Capture the cell that displays the provided text and extract its (X, Y) central coordinate. 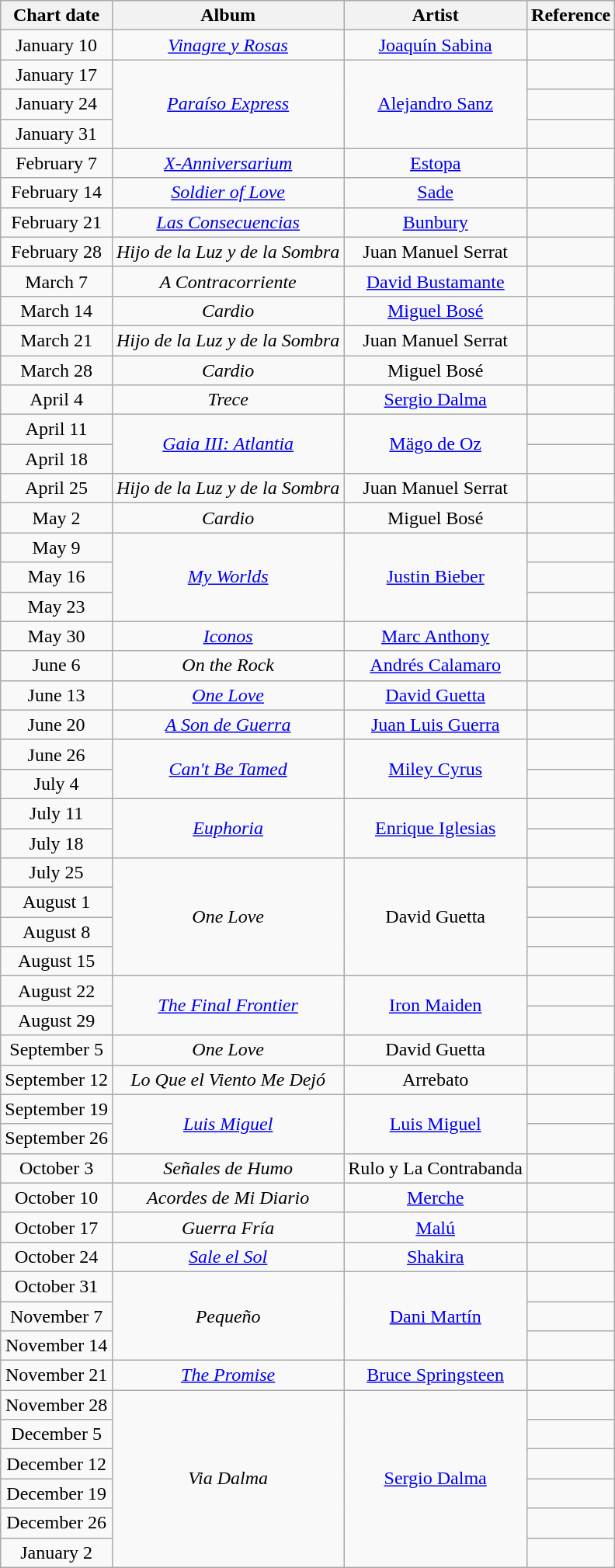
Miley Cyrus (436, 769)
September 19 (57, 1109)
April 18 (57, 459)
June 20 (57, 725)
April 4 (57, 400)
Paraíso Express (228, 104)
July 4 (57, 784)
Enrique Iglesias (436, 828)
Shakira (436, 1257)
February 21 (57, 222)
David Bustamante (436, 281)
Iconos (228, 636)
May 23 (57, 607)
Soldier of Love (228, 193)
September 26 (57, 1139)
May 9 (57, 548)
Bunbury (436, 222)
October 24 (57, 1257)
January 10 (57, 45)
March 14 (57, 311)
February 7 (57, 163)
February 28 (57, 252)
Señales de Humo (228, 1168)
September 12 (57, 1080)
Artist (436, 16)
May 16 (57, 577)
Merche (436, 1198)
Pequeño (228, 1316)
The Final Frontier (228, 1006)
Malú (436, 1227)
X-Anniversarium (228, 163)
The Promise (228, 1375)
October 31 (57, 1286)
December 19 (57, 1493)
June 13 (57, 695)
Can't Be Tamed (228, 769)
A Son de Guerra (228, 725)
Reference (572, 16)
Justin Bieber (436, 577)
August 22 (57, 991)
March 21 (57, 340)
August 1 (57, 902)
Bruce Springsteen (436, 1375)
A Contracorriente (228, 281)
December 26 (57, 1523)
October 3 (57, 1168)
February 14 (57, 193)
June 6 (57, 666)
July 11 (57, 813)
January 24 (57, 104)
July 25 (57, 873)
March 7 (57, 281)
October 10 (57, 1198)
May 30 (57, 636)
Gaia III: Atlantia (228, 444)
Trece (228, 400)
Sale el Sol (228, 1257)
Euphoria (228, 828)
Acordes de Mi Diario (228, 1198)
March 28 (57, 370)
August 29 (57, 1020)
Lo Que el Viento Me Dejó (228, 1080)
On the Rock (228, 666)
April 25 (57, 488)
Joaquín Sabina (436, 45)
September 5 (57, 1050)
January 2 (57, 1552)
Rulo y La Contrabanda (436, 1168)
January 31 (57, 134)
Marc Anthony (436, 636)
Sade (436, 193)
Dani Martín (436, 1316)
Estopa (436, 163)
August 15 (57, 961)
Andrés Calamaro (436, 666)
April 11 (57, 429)
Chart date (57, 16)
Mägo de Oz (436, 444)
January 17 (57, 75)
Arrebato (436, 1080)
Alejandro Sanz (436, 104)
August 8 (57, 932)
Las Consecuencias (228, 222)
Vinagre y Rosas (228, 45)
November 14 (57, 1346)
October 17 (57, 1227)
June 26 (57, 754)
My Worlds (228, 577)
Iron Maiden (436, 1006)
November 7 (57, 1316)
Via Dalma (228, 1479)
December 5 (57, 1434)
November 28 (57, 1405)
Album (228, 16)
Guerra Fría (228, 1227)
November 21 (57, 1375)
July 18 (57, 843)
May 2 (57, 518)
Juan Luis Guerra (436, 725)
December 12 (57, 1464)
